Search for the cell housing the specified text and yield its [X, Y] center coordinate. 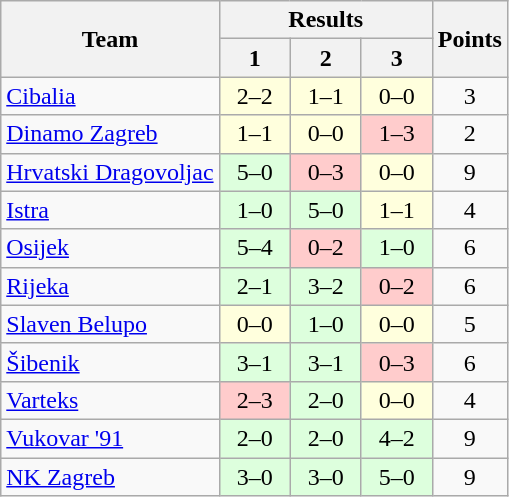
Rijeka [110, 286]
Team [110, 39]
4–2 [396, 438]
Hrvatski Dragovoljac [110, 172]
1–3 [396, 134]
Results [326, 20]
1 [254, 58]
Points [470, 39]
5–4 [254, 248]
2–1 [254, 286]
Dinamo Zagreb [110, 134]
Vukovar '91 [110, 438]
Istra [110, 210]
3–2 [326, 286]
5 [470, 324]
Slaven Belupo [110, 324]
Šibenik [110, 362]
Varteks [110, 400]
Cibalia [110, 96]
Osijek [110, 248]
2–3 [254, 400]
2–2 [254, 96]
NK Zagreb [110, 477]
